Scan for the cell matching the given text and deliver its [X, Y] coordinate at center. 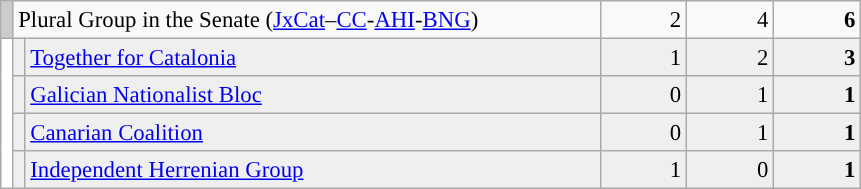
4 [730, 20]
Together for Catalonia [313, 57]
Canarian Coalition [313, 133]
3 [818, 57]
6 [818, 20]
Plural Group in the Senate (JxCat–CC-AHI-BNG) [307, 20]
Independent Herrenian Group [313, 170]
Galician Nationalist Bloc [313, 95]
